Capture the cell that displays the provided text and extract its (x, y) central coordinate. 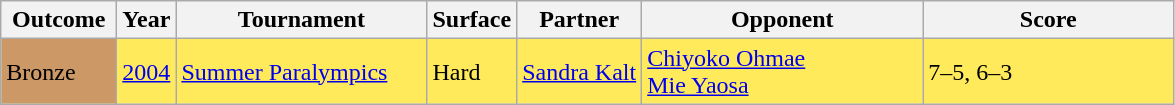
Score (1048, 20)
Chiyoko Ohmae Mie Yaosa (782, 72)
Sandra Kalt (580, 72)
Bronze (59, 72)
Outcome (59, 20)
Tournament (302, 20)
Partner (580, 20)
7–5, 6–3 (1048, 72)
Summer Paralympics (302, 72)
Year (146, 20)
Opponent (782, 20)
2004 (146, 72)
Hard (472, 72)
Surface (472, 20)
